Capture the cell that displays the provided text and extract its (x, y) central coordinate. 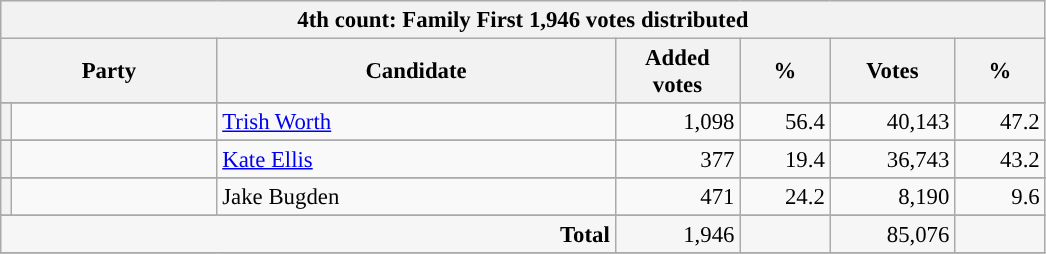
Total (308, 235)
1,098 (678, 122)
85,076 (892, 235)
43.2 (1000, 160)
24.2 (785, 197)
377 (678, 160)
Trish Worth (416, 122)
19.4 (785, 160)
36,743 (892, 160)
Party (109, 72)
471 (678, 197)
1,946 (678, 235)
4th count: Family First 1,946 votes distributed (523, 20)
9.6 (1000, 197)
40,143 (892, 122)
Candidate (416, 72)
56.4 (785, 122)
Votes (892, 72)
Kate Ellis (416, 160)
8,190 (892, 197)
47.2 (1000, 122)
Jake Bugden (416, 197)
Added votes (678, 72)
